Provide the (x, y) coordinate of the cell's center where the given text is located.  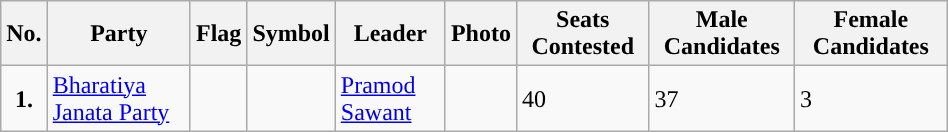
Flag (218, 34)
1. (24, 98)
40 (582, 98)
Female Candidates (870, 34)
Photo (480, 34)
3 (870, 98)
Male Candidates (722, 34)
37 (722, 98)
Pramod Sawant (390, 98)
Symbol (291, 34)
No. (24, 34)
Leader (390, 34)
Party (118, 34)
Seats Contested (582, 34)
Bharatiya Janata Party (118, 98)
